Detect which cell encompasses the target text, then output its [x, y] center coordinate. 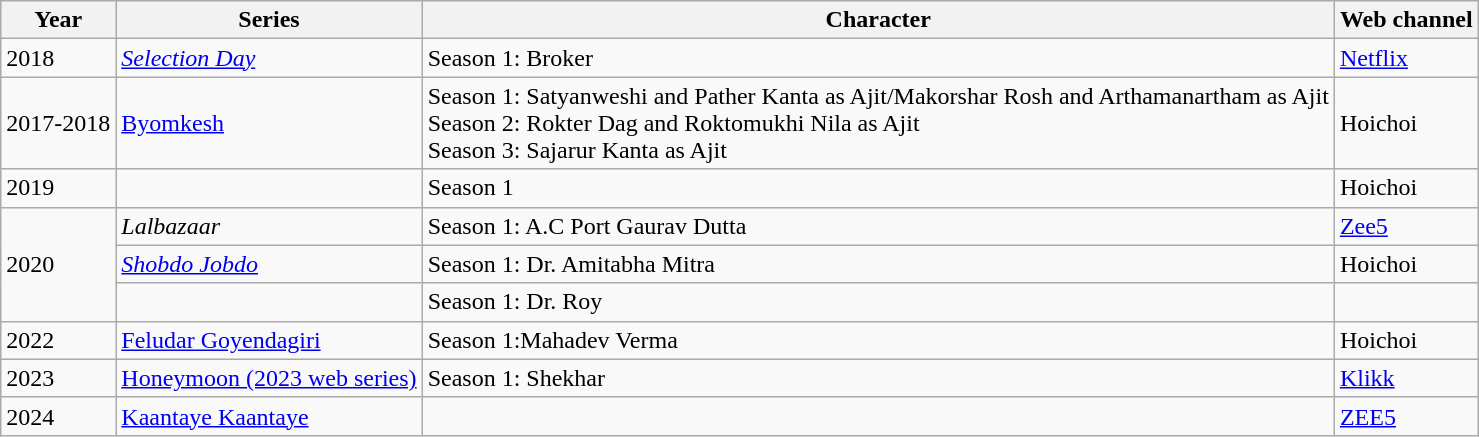
2024 [58, 416]
Kaantaye Kaantaye [269, 416]
2017-2018 [58, 123]
Shobdo Jobdo [269, 264]
2023 [58, 378]
ZEE5 [1406, 416]
Lalbazaar [269, 226]
Season 1: Shekhar [878, 378]
Season 1: Dr. Roy [878, 302]
Character [878, 20]
Web channel [1406, 20]
Feludar Goyendagiri [269, 340]
2019 [58, 188]
Netflix [1406, 58]
Season 1: Dr. Amitabha Mitra [878, 264]
Season 1: A.C Port Gaurav Dutta [878, 226]
Klikk [1406, 378]
Byomkesh [269, 123]
2020 [58, 264]
2018 [58, 58]
Year [58, 20]
Honeymoon (2023 web series) [269, 378]
Zee5 [1406, 226]
Selection Day [269, 58]
Season 1 [878, 188]
Series [269, 20]
Season 1: Broker [878, 58]
2022 [58, 340]
Season 1:Mahadev Verma [878, 340]
